Find where the given text appears and provide that cell's center as [X, Y] coordinate. 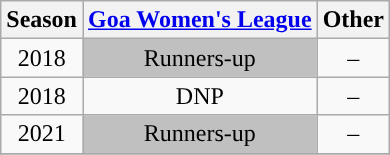
Other [353, 20]
DNP [200, 96]
Season [42, 20]
Goa Women's League [200, 20]
2021 [42, 134]
